Determine the [x, y] coordinate at the center of the cell enclosing the given text.  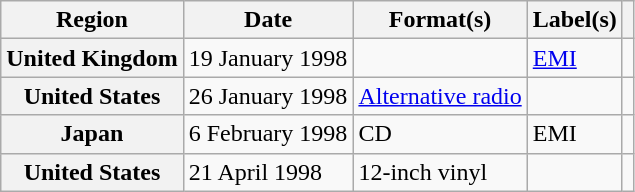
Region [92, 20]
12-inch vinyl [440, 172]
United Kingdom [92, 58]
21 April 1998 [268, 172]
Japan [92, 134]
Alternative radio [440, 96]
Format(s) [440, 20]
26 January 1998 [268, 96]
Date [268, 20]
6 February 1998 [268, 134]
Label(s) [574, 20]
CD [440, 134]
19 January 1998 [268, 58]
